From the cell containing the given text, extract its center point as [x, y] coordinate. 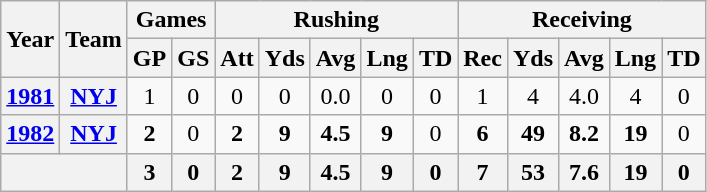
3 [149, 172]
GS [194, 58]
Rec [483, 58]
GP [149, 58]
6 [483, 134]
Games [170, 20]
Receiving [582, 20]
53 [532, 172]
Att [237, 58]
7 [483, 172]
Year [30, 39]
Rushing [336, 20]
7.6 [584, 172]
0.0 [336, 96]
49 [532, 134]
1981 [30, 96]
1982 [30, 134]
8.2 [584, 134]
4.0 [584, 96]
Team [94, 39]
